Identify which cell holds the provided text, then report its [X, Y] central coordinate. 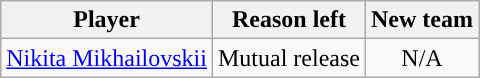
Mutual release [288, 58]
Player [107, 20]
Nikita Mikhailovskii [107, 58]
Reason left [288, 20]
New team [422, 20]
N/A [422, 58]
